Determine the (x, y) coordinate at the center of the cell enclosing the given text.  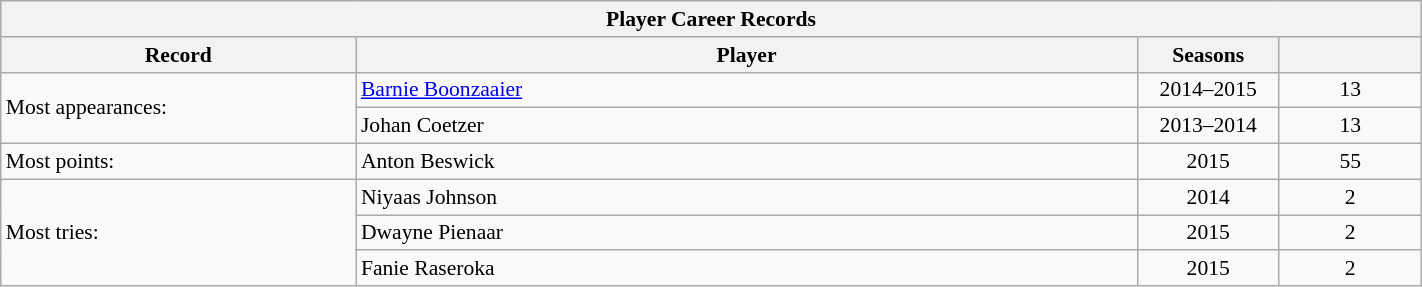
Anton Beswick (746, 162)
Player (746, 55)
2014–2015 (1208, 90)
Record (178, 55)
Most tries: (178, 232)
Dwayne Pienaar (746, 233)
55 (1350, 162)
Player Career Records (711, 19)
2014 (1208, 197)
2013–2014 (1208, 126)
Fanie Raseroka (746, 269)
Most appearances: (178, 108)
Seasons (1208, 55)
Niyaas Johnson (746, 197)
Most points: (178, 162)
Barnie Boonzaaier (746, 90)
Johan Coetzer (746, 126)
